Output the [x, y] coordinate of the center of the cell containing the given text.  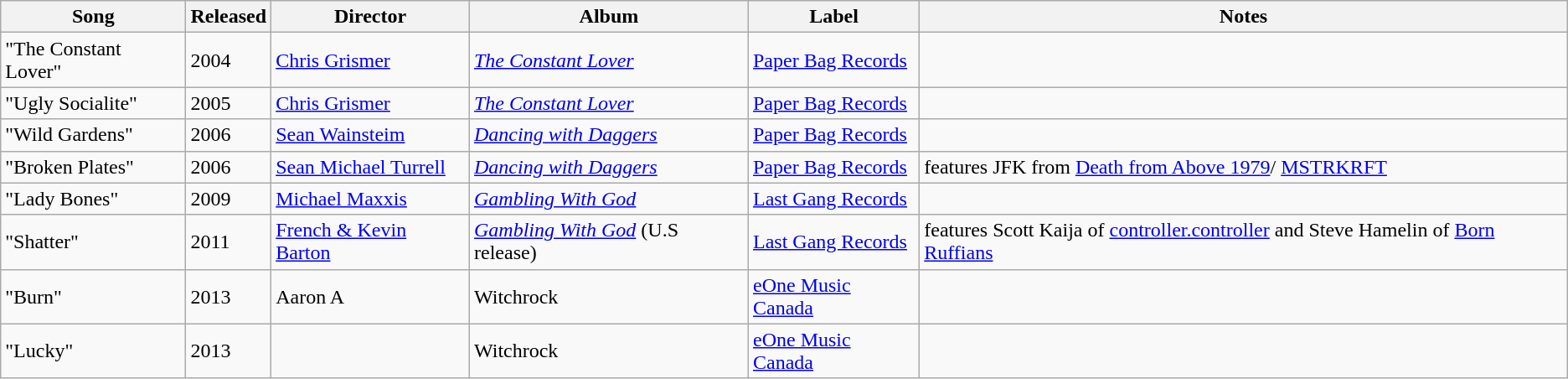
Album [608, 17]
"Ugly Socialite" [94, 103]
Director [370, 17]
Song [94, 17]
"Shatter" [94, 241]
"Wild Gardens" [94, 135]
2004 [229, 60]
Sean Wainsteim [370, 135]
"Lucky" [94, 350]
Notes [1244, 17]
"Burn" [94, 297]
"Broken Plates" [94, 167]
Gambling With God (U.S release) [608, 241]
Label [833, 17]
Aaron A [370, 297]
2009 [229, 199]
2011 [229, 241]
features Scott Kaija of controller.controller and Steve Hamelin of Born Ruffians [1244, 241]
features JFK from Death from Above 1979/ MSTRKRFT [1244, 167]
"The Constant Lover" [94, 60]
French & Kevin Barton [370, 241]
Gambling With God [608, 199]
Sean Michael Turrell [370, 167]
"Lady Bones" [94, 199]
2005 [229, 103]
Released [229, 17]
Michael Maxxis [370, 199]
